Find where the given text appears and provide that cell's center as (X, Y) coordinate. 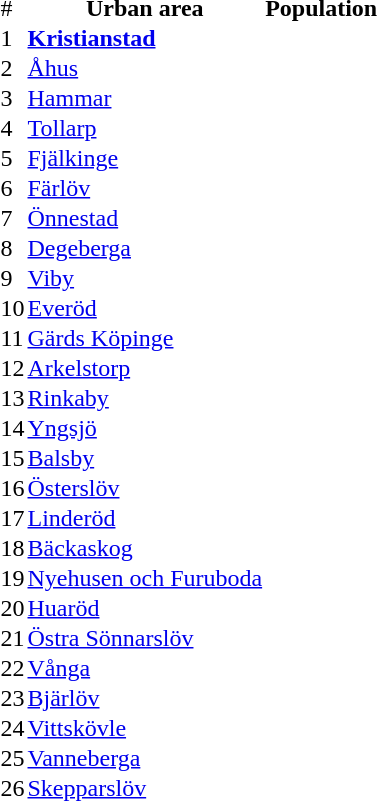
Huaröd (145, 608)
Österslöv (145, 488)
Kristianstad (145, 38)
Vittskövle (145, 728)
Everöd (145, 308)
Balsby (145, 458)
Rinkaby (145, 398)
Bjärlöv (145, 698)
Östra Sönnarslöv (145, 638)
Gärds Köpinge (145, 338)
Önnestad (145, 218)
Vanneberga (145, 758)
Viby (145, 278)
Degeberga (145, 248)
Tollarp (145, 128)
Bäckaskog (145, 548)
Nyehusen och Furuboda (145, 578)
Åhus (145, 68)
Färlöv (145, 188)
Yngsjö (145, 428)
Fjälkinge (145, 158)
Linderöd (145, 518)
Arkelstorp (145, 368)
Hammar (145, 98)
Vånga (145, 668)
